Output the [x, y] coordinate of the center of the cell containing the given text.  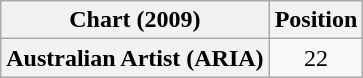
Chart (2009) [135, 20]
22 [316, 58]
Position [316, 20]
Australian Artist (ARIA) [135, 58]
